Return the [x, y] coordinate for the center point of the cell that contains the specified text.  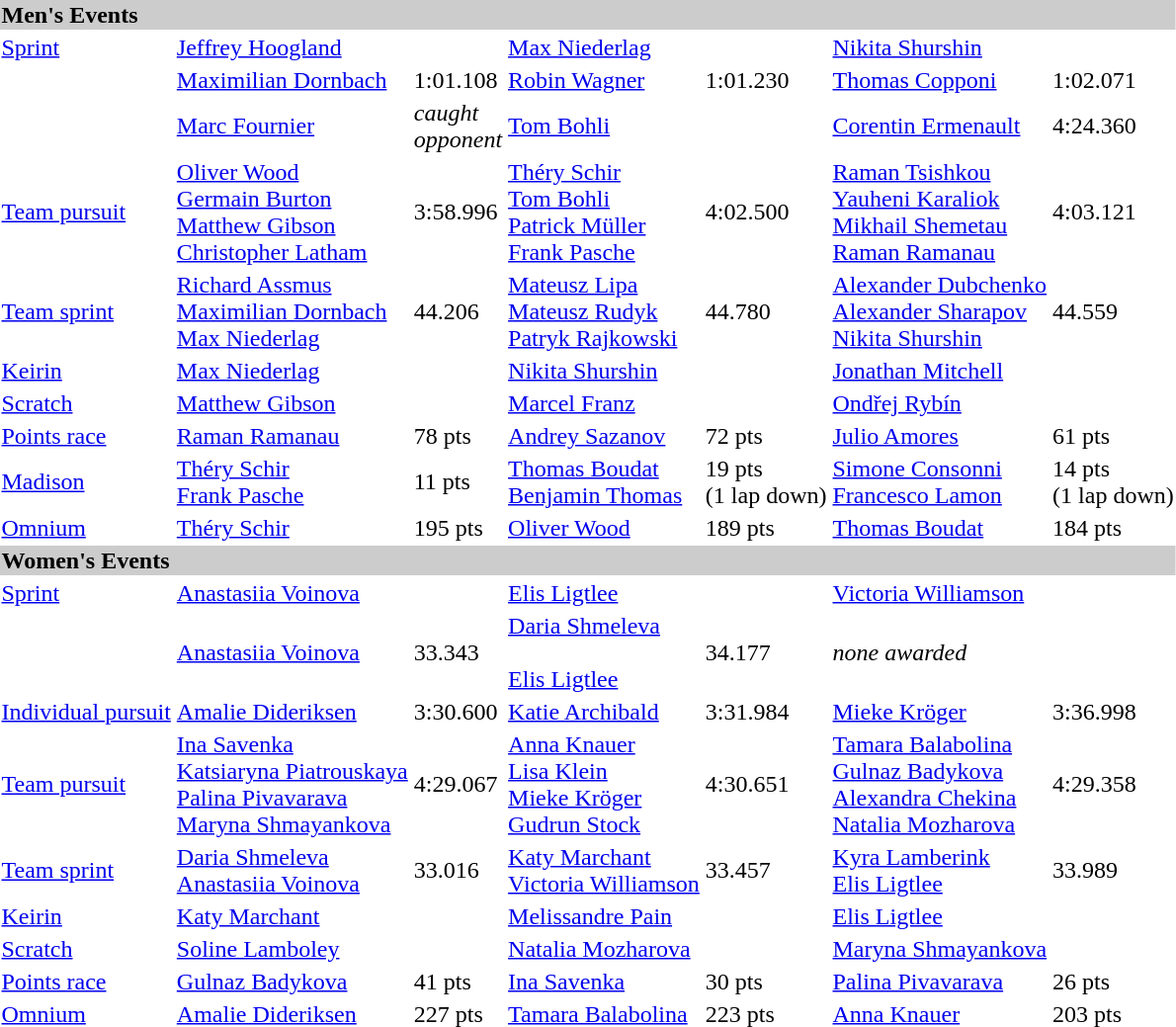
1:01.108 [458, 80]
Amalie Dideriksen [293, 712]
Andrey Sazanov [605, 436]
33.343 [458, 652]
44.206 [458, 311]
Alexander DubchenkoAlexander SharapovNikita Shurshin [940, 311]
Théry SchirFrank Pasche [293, 482]
Raman TsishkouYauheni KaraliokMikhail ShemetauRaman Ramanau [940, 212]
3:30.600 [458, 712]
Thomas Copponi [940, 80]
Daria ShmelevaElis Ligtlee [605, 652]
184 pts [1114, 528]
Tamara BalabolinaGulnaz BadykovaAlexandra ChekinaNatalia Mozharova [940, 785]
61 pts [1114, 436]
195 pts [458, 528]
Jonathan Mitchell [940, 371]
30 pts [766, 982]
33.016 [458, 870]
Robin Wagner [605, 80]
Madison [86, 482]
4:29.067 [458, 785]
Daria ShmelevaAnastasiia Voinova [293, 870]
Thomas Boudat [940, 528]
33.989 [1114, 870]
Katy MarchantVictoria Williamson [605, 870]
Mateusz LipaMateusz RudykPatryk Rajkowski [605, 311]
34.177 [766, 652]
Anna KnauerLisa KleinMieke KrögerGudrun Stock [605, 785]
41 pts [458, 982]
Omnium [86, 528]
Simone ConsonniFrancesco Lamon [940, 482]
Tom Bohli [605, 127]
Palina Pivavarava [940, 982]
4:02.500 [766, 212]
Melissandre Pain [605, 916]
Jeffrey Hoogland [293, 47]
3:31.984 [766, 712]
Kyra LamberinkElis Ligtlee [940, 870]
3:58.996 [458, 212]
19 pts(1 lap down) [766, 482]
4:03.121 [1114, 212]
4:30.651 [766, 785]
none awarded [940, 652]
Maximilian Dornbach [293, 80]
Victoria Williamson [940, 593]
14 pts(1 lap down) [1114, 482]
Ondřej Rybín [940, 403]
Soline Lamboley [293, 949]
Théry Schir [293, 528]
26 pts [1114, 982]
3:36.998 [1114, 712]
44.780 [766, 311]
caughtopponent [458, 127]
Oliver WoodGermain BurtonMatthew GibsonChristopher Latham [293, 212]
Thomas BoudatBenjamin Thomas [605, 482]
Marcel Franz [605, 403]
Men's Events [587, 15]
Ina SavenkaKatsiaryna PiatrouskayaPalina PivavaravaMaryna Shmayankova [293, 785]
Marc Fournier [293, 127]
Women's Events [587, 560]
Ina Savenka [605, 982]
44.559 [1114, 311]
189 pts [766, 528]
4:29.358 [1114, 785]
Richard AssmusMaximilian DornbachMax Niederlag [293, 311]
Oliver Wood [605, 528]
Matthew Gibson [293, 403]
78 pts [458, 436]
1:01.230 [766, 80]
Maryna Shmayankova [940, 949]
1:02.071 [1114, 80]
33.457 [766, 870]
Mieke Kröger [940, 712]
72 pts [766, 436]
Raman Ramanau [293, 436]
4:24.360 [1114, 127]
Katie Archibald [605, 712]
Théry SchirTom BohliPatrick MüllerFrank Pasche [605, 212]
Natalia Mozharova [605, 949]
Individual pursuit [86, 712]
11 pts [458, 482]
Gulnaz Badykova [293, 982]
Corentin Ermenault [940, 127]
Julio Amores [940, 436]
Katy Marchant [293, 916]
